Pinpoint the cell where the given text exists, returning its [X, Y] midpoint coordinate. 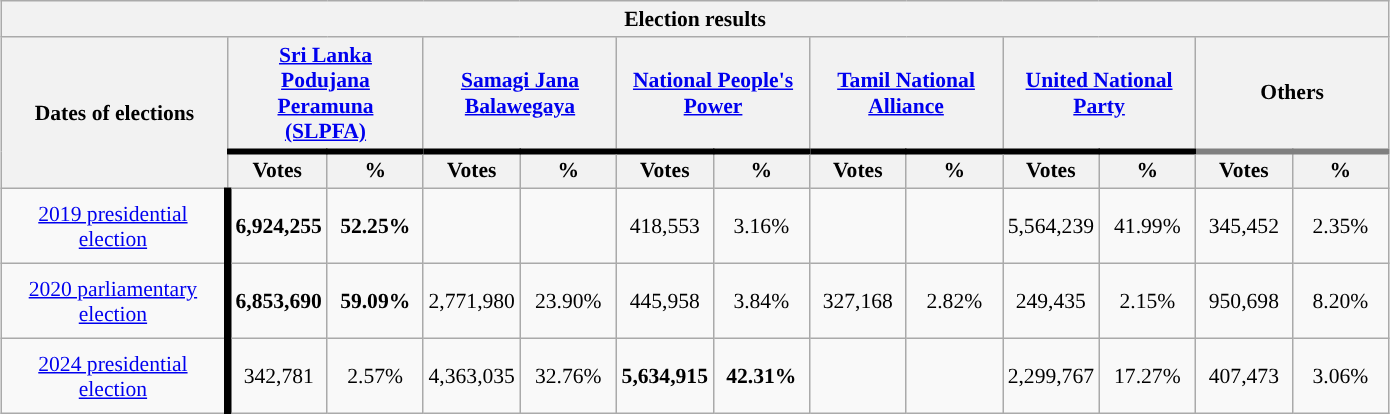
2.15% [1148, 302]
2.82% [954, 302]
23.90% [568, 302]
445,958 [666, 302]
Election results [694, 19]
2019 presidential election [114, 226]
6,853,690 [276, 302]
249,435 [1052, 302]
950,698 [1244, 302]
327,168 [858, 302]
52.25% [376, 226]
2.35% [1340, 226]
42.31% [762, 376]
342,781 [276, 376]
3.84% [762, 302]
2024 presidential election [114, 376]
32.76% [568, 376]
3.16% [762, 226]
2.57% [376, 376]
Tamil National Alliance [906, 94]
2,771,980 [472, 302]
2,299,767 [1052, 376]
5,634,915 [666, 376]
5,564,239 [1052, 226]
8.20% [1340, 302]
41.99% [1148, 226]
2020 parliamentary election [114, 302]
Sri Lanka Podujana Peramuna(SLPFA) [325, 94]
59.09% [376, 302]
6,924,255 [276, 226]
4,363,035 [472, 376]
United National Party [1100, 94]
17.27% [1148, 376]
Samagi Jana Balawegaya [520, 94]
3.06% [1340, 376]
Dates of elections [114, 113]
418,553 [666, 226]
National People's Power [714, 94]
Others [1292, 94]
345,452 [1244, 226]
407,473 [1244, 376]
